Search for the cell housing the specified text and yield its (x, y) center coordinate. 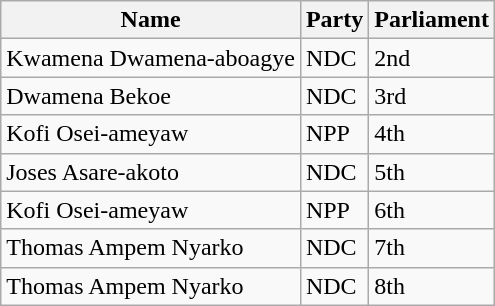
Kwamena Dwamena-aboagye (151, 58)
Parliament (432, 20)
7th (432, 248)
6th (432, 210)
3rd (432, 96)
8th (432, 286)
4th (432, 134)
Name (151, 20)
Joses Asare-akoto (151, 172)
5th (432, 172)
Party (334, 20)
2nd (432, 58)
Dwamena Bekoe (151, 96)
